Extract the (X, Y) coordinate from the center of the cell holding the provided text.  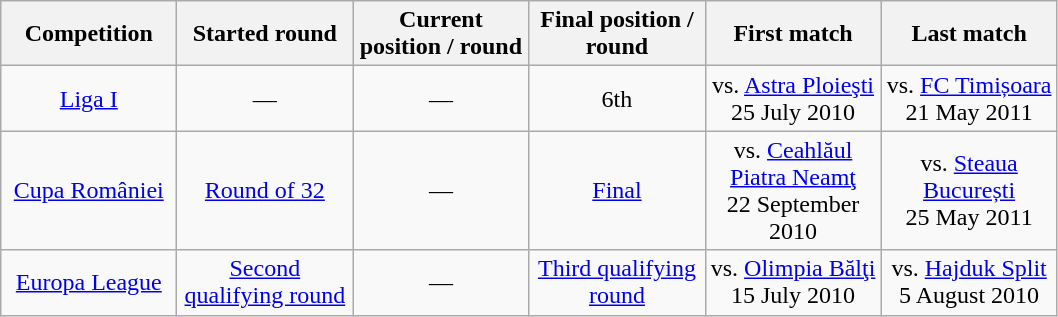
Third qualifying round (617, 282)
Round of 32 (265, 190)
First match (793, 34)
Liga I (89, 98)
vs. Olimpia Bălţi15 July 2010 (793, 282)
Final (617, 190)
Last match (969, 34)
Europa League (89, 282)
vs. Astra Ploieşti25 July 2010 (793, 98)
vs. Hajduk Split5 August 2010 (969, 282)
Competition (89, 34)
vs. Ceahlăul Piatra Neamţ22 September 2010 (793, 190)
vs. FC Timișoara21 May 2011 (969, 98)
Second qualifying round (265, 282)
Final position / round (617, 34)
vs. Steaua București25 May 2011 (969, 190)
Started round (265, 34)
Current position / round (441, 34)
Cupa României (89, 190)
6th (617, 98)
